Locate the cell with the specified text and output its (x, y) center coordinate. 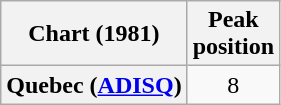
Quebec (ADISQ) (94, 85)
Chart (1981) (94, 34)
8 (233, 85)
Peakposition (233, 34)
